Identify which cell holds the provided text, then report its [X, Y] central coordinate. 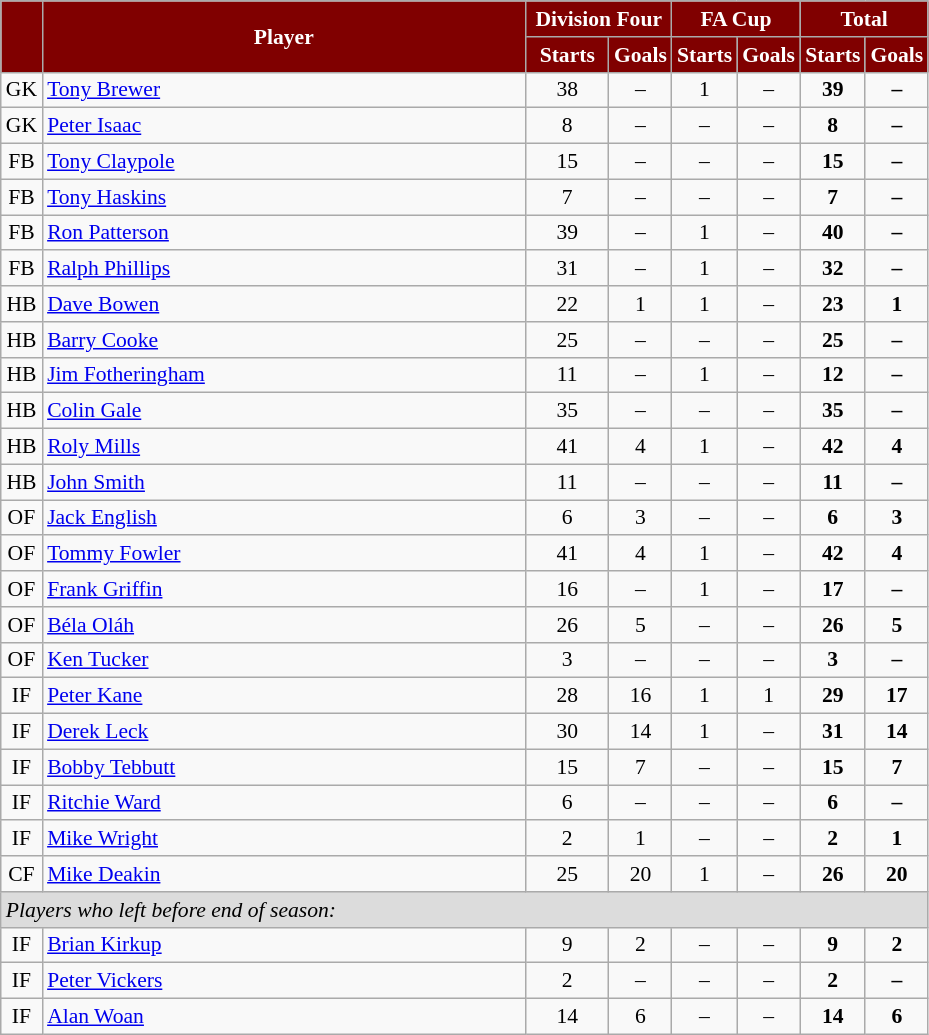
Ralph Phillips [284, 269]
Division Four [599, 19]
Colin Gale [284, 411]
12 [832, 375]
Peter Isaac [284, 126]
Ritchie Ward [284, 803]
Barry Cooke [284, 340]
Tommy Fowler [284, 554]
Roly Mills [284, 447]
28 [568, 696]
Bobby Tebbutt [284, 767]
22 [568, 304]
Jack English [284, 518]
Players who left before end of season: [465, 910]
Mike Wright [284, 839]
Ken Tucker [284, 660]
Total [864, 19]
Peter Vickers [284, 981]
Ron Patterson [284, 233]
30 [568, 732]
Dave Bowen [284, 304]
Alan Woan [284, 1017]
Brian Kirkup [284, 945]
Béla Oláh [284, 625]
29 [832, 696]
Player [284, 36]
John Smith [284, 482]
Tony Haskins [284, 197]
Peter Kane [284, 696]
Tony Brewer [284, 90]
Derek Leck [284, 732]
Frank Griffin [284, 589]
23 [832, 304]
FA Cup [736, 19]
Mike Deakin [284, 874]
32 [832, 269]
Jim Fotheringham [284, 375]
40 [832, 233]
CF [22, 874]
Tony Claypole [284, 162]
38 [568, 90]
